Locate the cell with the specified text and output its [X, Y] center coordinate. 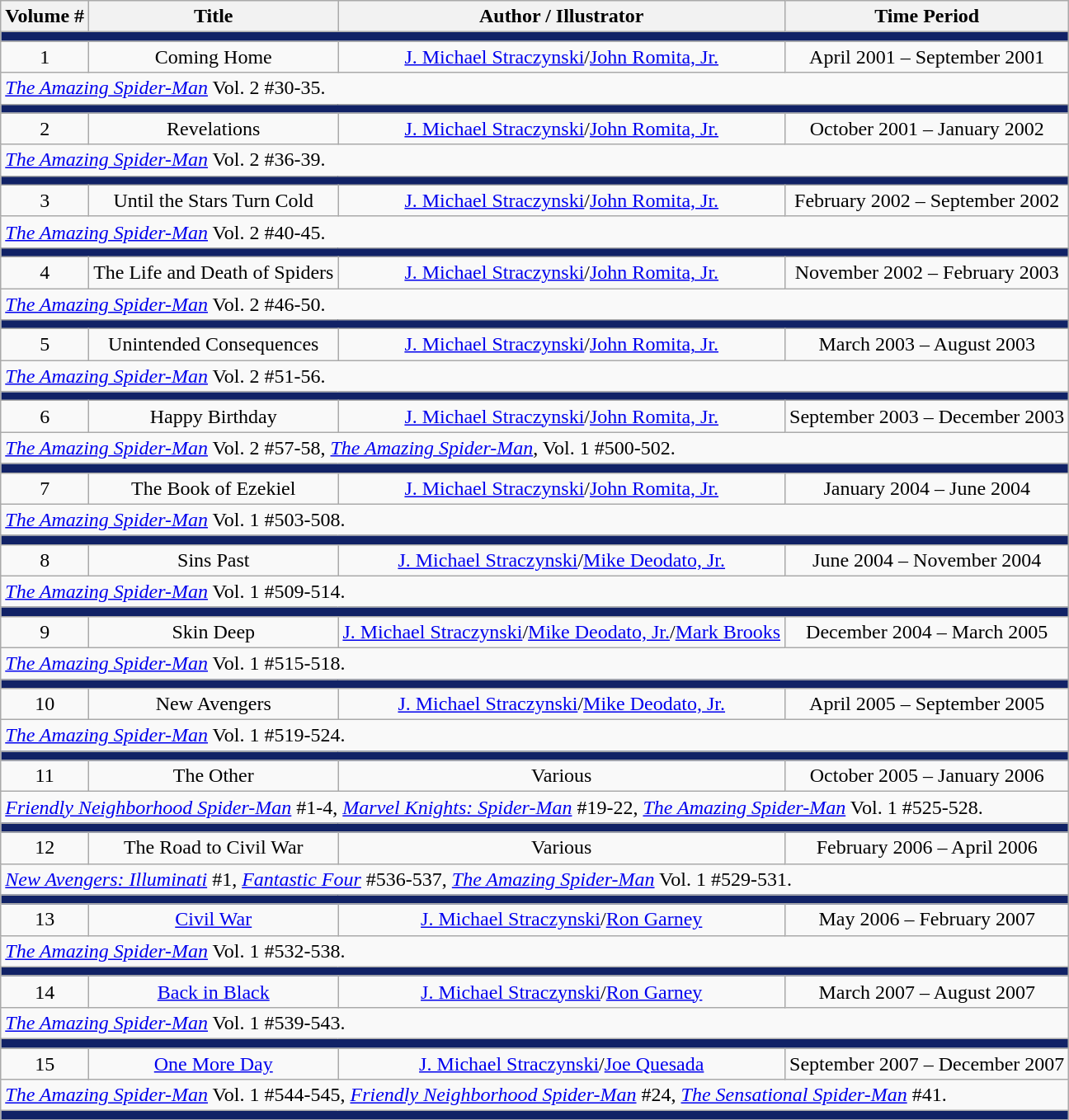
10 [45, 704]
Skin Deep [214, 632]
4 [45, 272]
Unintended Consequences [214, 345]
J. Michael Straczynski/Mike Deodato, Jr./Mark Brooks [562, 632]
March 2003 – August 2003 [927, 345]
One More Day [214, 1063]
9 [45, 632]
J. Michael Straczynski/Joe Quesada [562, 1063]
The Amazing Spider-Man Vol. 2 #57-58, The Amazing Spider-Man, Vol. 1 #500-502. [534, 448]
November 2002 – February 2003 [927, 272]
January 2004 – June 2004 [927, 488]
December 2004 – March 2005 [927, 632]
October 2005 – January 2006 [927, 776]
Revelations [214, 129]
8 [45, 560]
June 2004 – November 2004 [927, 560]
11 [45, 776]
The Amazing Spider-Man Vol. 1 #509-514. [534, 591]
12 [45, 848]
March 2007 – August 2007 [927, 991]
February 2002 – September 2002 [927, 200]
Coming Home [214, 57]
April 2001 – September 2001 [927, 57]
The Amazing Spider-Man Vol. 1 #539-543. [534, 1023]
September 2003 – December 2003 [927, 416]
Author / Illustrator [562, 16]
15 [45, 1063]
Back in Black [214, 991]
The Life and Death of Spiders [214, 272]
The Amazing Spider-Man Vol. 1 #544-545, Friendly Neighborhood Spider-Man #24, The Sensational Spider-Man #41. [534, 1095]
The Amazing Spider-Man Vol. 2 #51-56. [534, 376]
The Amazing Spider-Man Vol. 1 #515-518. [534, 663]
The Amazing Spider-Man Vol. 2 #36-39. [534, 160]
September 2007 – December 2007 [927, 1063]
The Amazing Spider-Man Vol. 1 #532-538. [534, 951]
3 [45, 200]
The Road to Civil War [214, 848]
5 [45, 345]
Friendly Neighborhood Spider-Man #1-4, Marvel Knights: Spider-Man #19-22, The Amazing Spider-Man Vol. 1 #525-528. [534, 807]
The Amazing Spider-Man Vol. 2 #40-45. [534, 232]
The Amazing Spider-Man Vol. 1 #503-508. [534, 520]
The Other [214, 776]
The Amazing Spider-Man Vol. 2 #46-50. [534, 304]
The Amazing Spider-Man Vol. 2 #30-35. [534, 88]
The Book of Ezekiel [214, 488]
Volume # [45, 16]
1 [45, 57]
The Amazing Spider-Man Vol. 1 #519-524. [534, 736]
Civil War [214, 920]
April 2005 – September 2005 [927, 704]
October 2001 – January 2002 [927, 129]
Sins Past [214, 560]
New Avengers [214, 704]
February 2006 – April 2006 [927, 848]
2 [45, 129]
Time Period [927, 16]
14 [45, 991]
6 [45, 416]
Title [214, 16]
New Avengers: Illuminati #1, Fantastic Four #536-537, The Amazing Spider-Man Vol. 1 #529-531. [534, 879]
7 [45, 488]
13 [45, 920]
May 2006 – February 2007 [927, 920]
Until the Stars Turn Cold [214, 200]
Happy Birthday [214, 416]
